Pinpoint the cell where the given text exists, returning its (X, Y) midpoint coordinate. 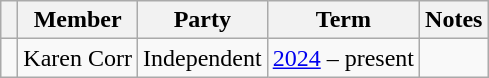
Member (78, 20)
2024 – present (343, 58)
Term (343, 20)
Notes (454, 20)
Independent (203, 58)
Party (203, 20)
Karen Corr (78, 58)
